Detect which cell encompasses the target text, then output its (x, y) center coordinate. 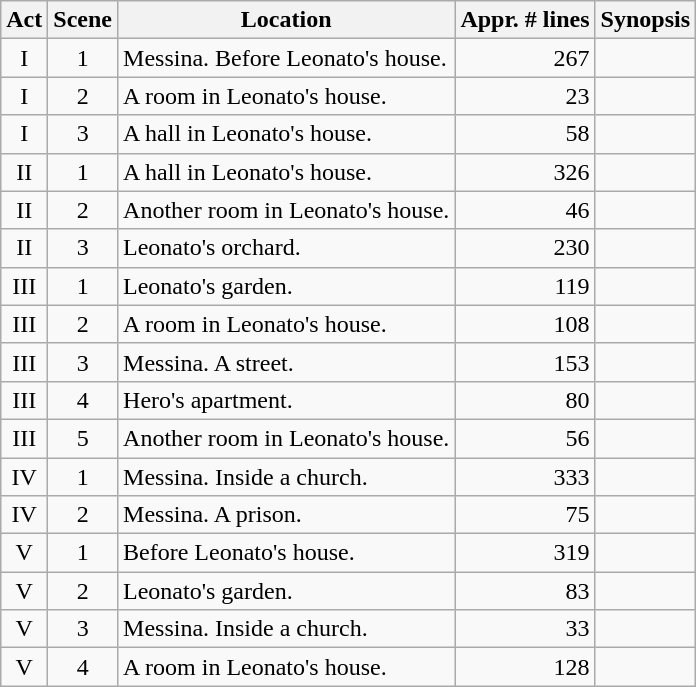
Messina. Before Leonato's house. (286, 58)
153 (525, 362)
230 (525, 248)
Scene (83, 20)
Hero's apartment. (286, 400)
Act (24, 20)
33 (525, 629)
267 (525, 58)
Location (286, 20)
319 (525, 553)
326 (525, 172)
58 (525, 134)
56 (525, 438)
Messina. A street. (286, 362)
23 (525, 96)
Leonato's orchard. (286, 248)
5 (83, 438)
119 (525, 286)
Messina. A prison. (286, 515)
108 (525, 324)
75 (525, 515)
Synopsis (645, 20)
80 (525, 400)
Appr. # lines (525, 20)
Before Leonato's house. (286, 553)
46 (525, 210)
128 (525, 667)
83 (525, 591)
333 (525, 477)
